Provide the (X, Y) coordinate of the cell's center where the given text is located.  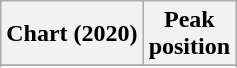
Peakposition (189, 34)
Chart (2020) (72, 34)
